Identify which cell holds the provided text, then report its [X, Y] central coordinate. 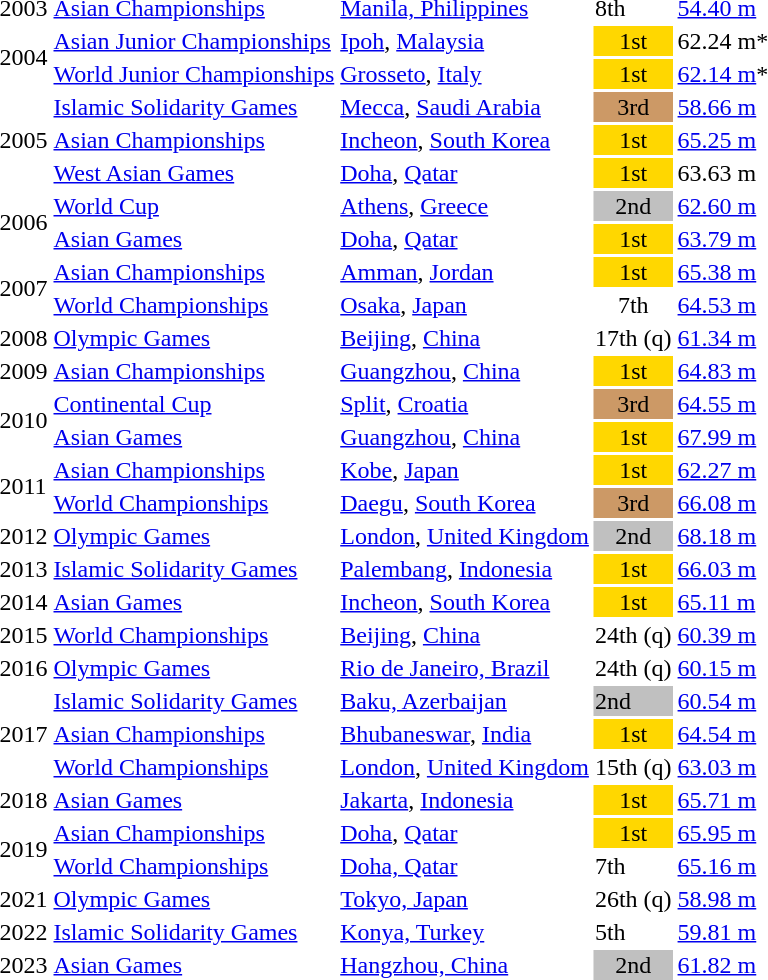
5th [633, 932]
Continental Cup [194, 404]
Baku, Azerbaijan [465, 701]
26th (q) [633, 899]
Konya, Turkey [465, 932]
Jakarta, Indonesia [465, 800]
Ipoh, Malaysia [465, 41]
Osaka, Japan [465, 305]
17th (q) [633, 338]
Hangzhou, China [465, 965]
Rio de Janeiro, Brazil [465, 668]
World Junior Championships [194, 74]
World Cup [194, 206]
Daegu, South Korea [465, 503]
Amman, Jordan [465, 272]
15th (q) [633, 767]
Mecca, Saudi Arabia [465, 107]
Kobe, Japan [465, 470]
West Asian Games [194, 173]
Athens, Greece [465, 206]
Tokyo, Japan [465, 899]
Bhubaneswar, India [465, 734]
Split, Croatia [465, 404]
Palembang, Indonesia [465, 569]
Asian Junior Championships [194, 41]
Grosseto, Italy [465, 74]
